From the cell containing the given text, extract its center point as [X, Y] coordinate. 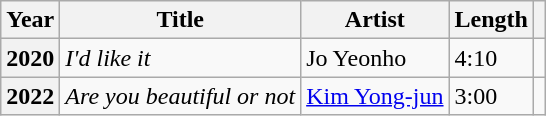
Are you beautiful or not [180, 96]
3:00 [491, 96]
I'd like it [180, 58]
2022 [30, 96]
Title [180, 20]
Length [491, 20]
Jo Yeonho [375, 58]
Artist [375, 20]
4:10 [491, 58]
Year [30, 20]
Kim Yong-jun [375, 96]
2020 [30, 58]
